For the text-containing cell, return its midpoint in [x, y] coordinate format. 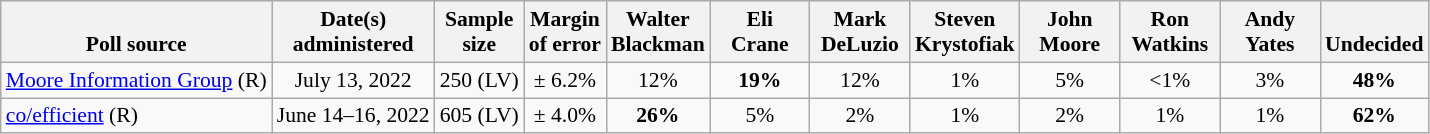
RonWatkins [1170, 32]
co/efficient (R) [136, 116]
WalterBlackman [658, 32]
250 (LV) [480, 80]
EliCrane [760, 32]
19% [760, 80]
MarkDeLuzio [860, 32]
3% [1270, 80]
605 (LV) [480, 116]
<1% [1170, 80]
48% [1374, 80]
26% [658, 116]
Marginof error [565, 32]
62% [1374, 116]
AndyYates [1270, 32]
Moore Information Group (R) [136, 80]
June 14–16, 2022 [354, 116]
StevenKrystofiak [965, 32]
July 13, 2022 [354, 80]
JohnMoore [1070, 32]
Date(s)administered [354, 32]
± 6.2% [565, 80]
± 4.0% [565, 116]
Samplesize [480, 32]
Undecided [1374, 32]
Poll source [136, 32]
